Determine the (x, y) coordinate at the center of the cell enclosing the given text.  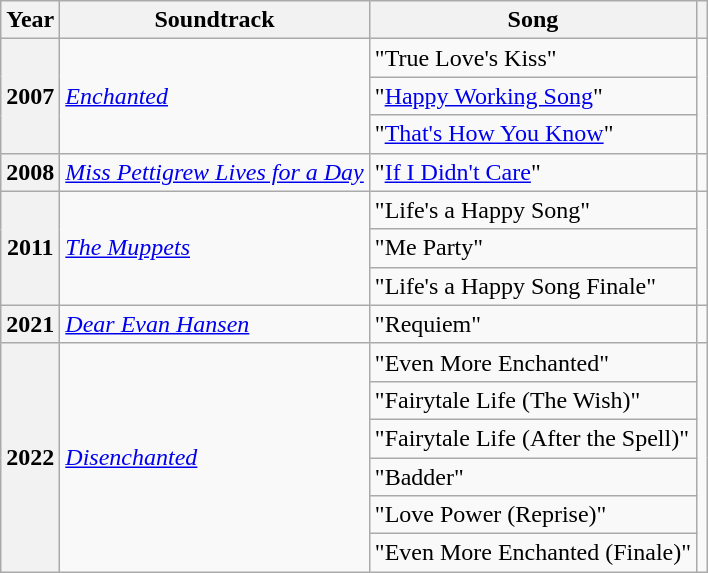
"True Love's Kiss" (532, 58)
"Fairytale Life (The Wish)" (532, 400)
"Life's a Happy Song" (532, 210)
"Love Power (Reprise)" (532, 515)
2022 (30, 457)
2007 (30, 96)
Enchanted (214, 96)
2021 (30, 324)
Song (532, 20)
Disenchanted (214, 457)
The Muppets (214, 248)
2011 (30, 248)
"That's How You Know" (532, 134)
"Badder" (532, 477)
Dear Evan Hansen (214, 324)
2008 (30, 172)
"Me Party" (532, 248)
"Even More Enchanted" (532, 362)
Soundtrack (214, 20)
"Even More Enchanted (Finale)" (532, 553)
"Requiem" (532, 324)
"If I Didn't Care" (532, 172)
Miss Pettigrew Lives for a Day (214, 172)
Year (30, 20)
"Happy Working Song" (532, 96)
"Life's a Happy Song Finale" (532, 286)
"Fairytale Life (After the Spell)" (532, 438)
